Output the (x, y) coordinate of the center of the cell containing the given text.  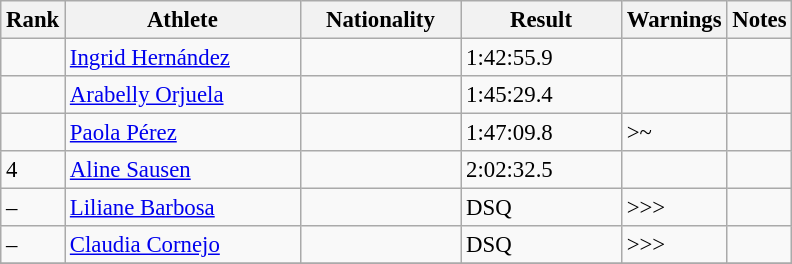
Ingrid Hernández (183, 58)
Nationality (380, 20)
Warnings (674, 20)
1:47:09.8 (542, 133)
Notes (760, 20)
Rank (33, 20)
Arabelly Orjuela (183, 95)
Aline Sausen (183, 170)
Athlete (183, 20)
Liliane Barbosa (183, 208)
Claudia Cornejo (183, 245)
2:02:32.5 (542, 170)
>~ (674, 133)
Paola Pérez (183, 133)
Result (542, 20)
4 (33, 170)
1:42:55.9 (542, 58)
1:45:29.4 (542, 95)
